Search for the cell housing the specified text and yield its [X, Y] center coordinate. 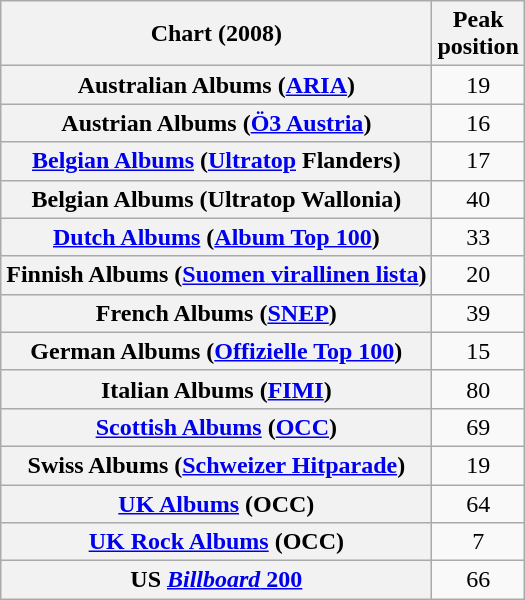
US Billboard 200 [216, 580]
Scottish Albums (OCC) [216, 427]
French Albums (SNEP) [216, 313]
German Albums (Offizielle Top 100) [216, 351]
39 [478, 313]
15 [478, 351]
Finnish Albums (Suomen virallinen lista) [216, 275]
Swiss Albums (Schweizer Hitparade) [216, 465]
80 [478, 389]
Dutch Albums (Album Top 100) [216, 237]
UK Rock Albums (OCC) [216, 542]
66 [478, 580]
Chart (2008) [216, 34]
40 [478, 199]
Austrian Albums (Ö3 Austria) [216, 123]
64 [478, 503]
Australian Albums (ARIA) [216, 85]
33 [478, 237]
Peakposition [478, 34]
17 [478, 161]
Belgian Albums (Ultratop Flanders) [216, 161]
16 [478, 123]
UK Albums (OCC) [216, 503]
7 [478, 542]
69 [478, 427]
Belgian Albums (Ultratop Wallonia) [216, 199]
20 [478, 275]
Italian Albums (FIMI) [216, 389]
